Detect which cell encompasses the target text, then output its (x, y) center coordinate. 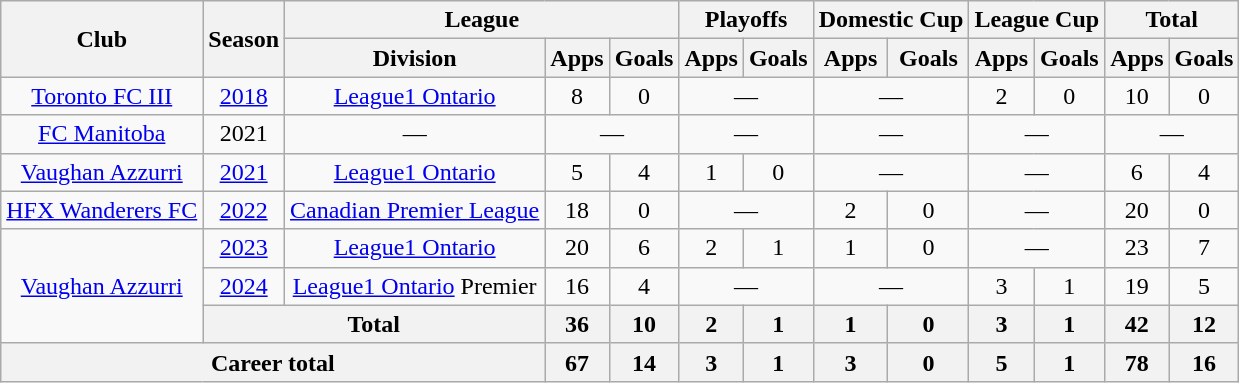
19 (1137, 286)
Canadian Premier League (415, 210)
Club (102, 39)
7 (1204, 248)
36 (577, 324)
League (482, 20)
8 (577, 96)
23 (1137, 248)
2022 (244, 210)
12 (1204, 324)
Division (415, 58)
67 (577, 362)
FC Manitoba (102, 134)
42 (1137, 324)
Domestic Cup (891, 20)
2024 (244, 286)
Toronto FC III (102, 96)
2023 (244, 248)
League1 Ontario Premier (415, 286)
18 (577, 210)
78 (1137, 362)
Career total (273, 362)
14 (644, 362)
Playoffs (746, 20)
2018 (244, 96)
Season (244, 39)
League Cup (1037, 20)
HFX Wanderers FC (102, 210)
